Locate the cell with the specified text and output its [x, y] center coordinate. 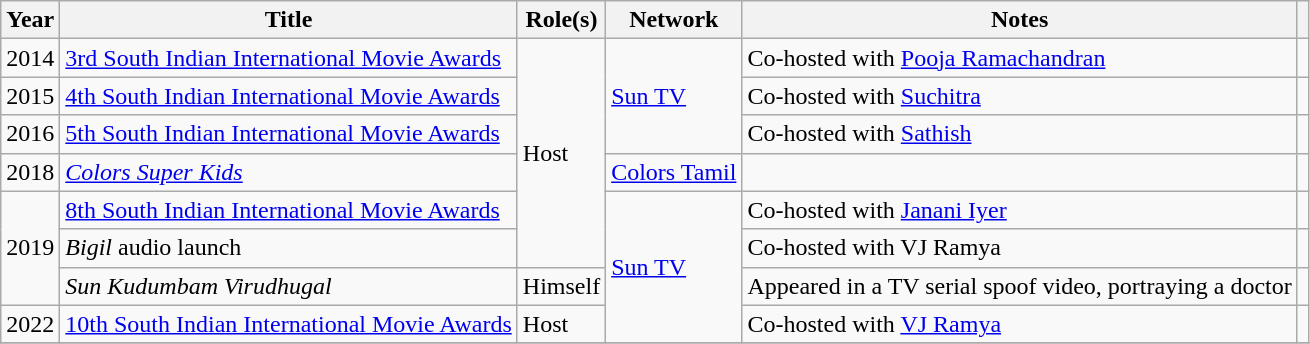
Notes [1020, 20]
Sun Kudumbam Virudhugal [288, 286]
Co-hosted with Pooja Ramachandran [1020, 58]
10th South Indian International Movie Awards [288, 324]
Colors Super Kids [288, 172]
3rd South Indian International Movie Awards [288, 58]
Colors Tamil [674, 172]
2016 [30, 134]
Network [674, 20]
2019 [30, 248]
Bigil audio launch [288, 248]
Appeared in a TV serial spoof video, portraying a doctor [1020, 286]
2014 [30, 58]
8th South Indian International Movie Awards [288, 210]
Co-hosted with Janani Iyer [1020, 210]
2022 [30, 324]
Himself [561, 286]
Co-hosted with Suchitra [1020, 96]
4th South Indian International Movie Awards [288, 96]
Co-hosted with Sathish [1020, 134]
2018 [30, 172]
Year [30, 20]
Role(s) [561, 20]
Title [288, 20]
5th South Indian International Movie Awards [288, 134]
2015 [30, 96]
